Return the [X, Y] coordinate for the center point of the cell that contains the specified text.  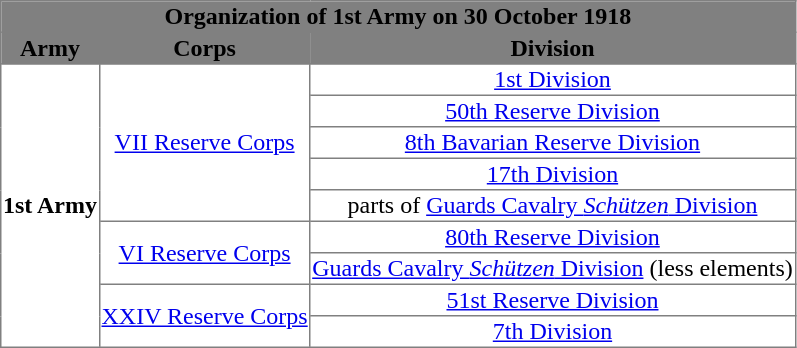
VI Reserve Corps [204, 252]
1st Division [552, 80]
51st Reserve Division [552, 300]
8th Bavarian Reserve Division [552, 143]
17th Division [552, 174]
7th Division [552, 332]
80th Reserve Division [552, 237]
Corps [204, 48]
Army [50, 48]
50th Reserve Division [552, 111]
Guards Cavalry Schützen Division (less elements) [552, 269]
parts of Guards Cavalry Schützen Division [552, 206]
XXIV Reserve Corps [204, 316]
1st Army [50, 206]
Division [552, 48]
VII Reserve Corps [204, 143]
Organization of 1st Army on 30 October 1918 [398, 17]
